Identify which cell holds the provided text, then report its (x, y) central coordinate. 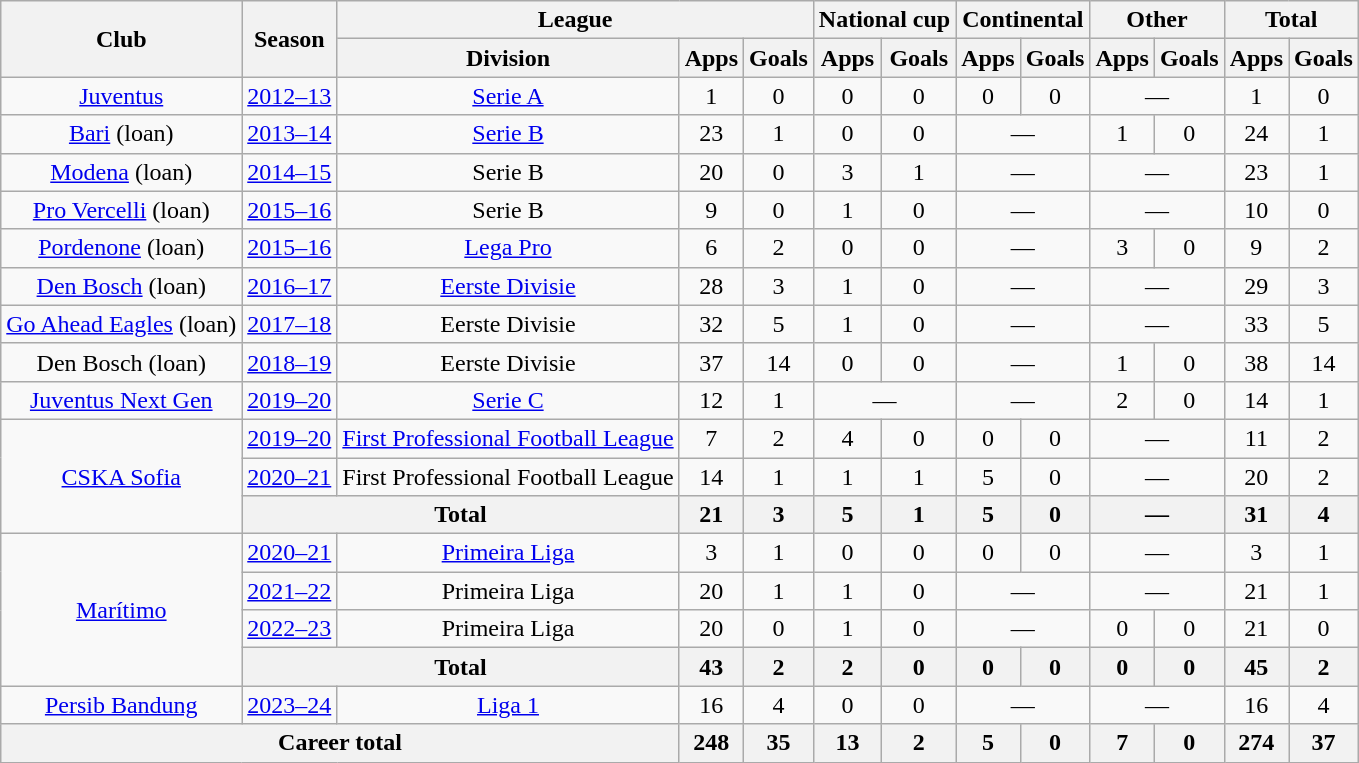
2016–17 (290, 286)
12 (711, 400)
33 (1256, 324)
Juventus (122, 96)
Persib Bandung (122, 705)
National cup (884, 20)
11 (1256, 438)
2023–24 (290, 705)
CSKA Sofia (122, 476)
29 (1256, 286)
2014–15 (290, 172)
Go Ahead Eagles (loan) (122, 324)
League (576, 20)
2021–22 (290, 591)
2018–19 (290, 362)
43 (711, 667)
2017–18 (290, 324)
248 (711, 743)
Pro Vercelli (loan) (122, 210)
Marítimo (122, 610)
Liga 1 (508, 705)
Season (290, 39)
24 (1256, 134)
Career total (340, 743)
6 (711, 248)
45 (1256, 667)
Club (122, 39)
274 (1256, 743)
Juventus Next Gen (122, 400)
31 (1256, 515)
35 (779, 743)
13 (847, 743)
Continental (1023, 20)
Serie C (508, 400)
Pordenone (loan) (122, 248)
Bari (loan) (122, 134)
Division (508, 58)
28 (711, 286)
Modena (loan) (122, 172)
Other (1157, 20)
2013–14 (290, 134)
Lega Pro (508, 248)
Serie A (508, 96)
38 (1256, 362)
2022–23 (290, 629)
32 (711, 324)
10 (1256, 210)
2012–13 (290, 96)
